Extract the (x, y) coordinate from the center of the cell holding the provided text.  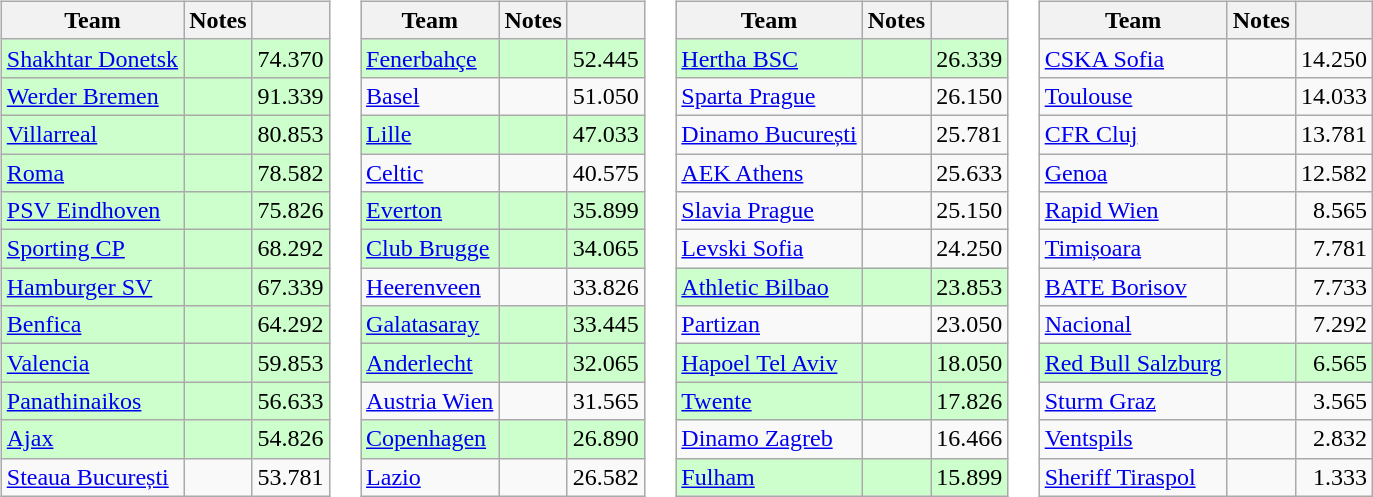
64.292 (290, 325)
78.582 (290, 173)
Toulouse (1133, 96)
26.339 (970, 58)
32.065 (606, 363)
25.781 (970, 134)
Anderlecht (430, 363)
26.890 (606, 439)
Athletic Bilbao (769, 287)
Dinamo Zagreb (769, 439)
23.050 (970, 325)
Ajax (92, 439)
1.333 (1334, 477)
7.292 (1334, 325)
52.445 (606, 58)
Valencia (92, 363)
Fenerbahçe (430, 58)
35.899 (606, 211)
Werder Bremen (92, 96)
Villarreal (92, 134)
Panathinaikos (92, 401)
53.781 (290, 477)
6.565 (1334, 363)
7.733 (1334, 287)
12.582 (1334, 173)
31.565 (606, 401)
80.853 (290, 134)
Roma (92, 173)
Hertha BSC (769, 58)
Rapid Wien (1133, 211)
Heerenveen (430, 287)
24.250 (970, 249)
Fulham (769, 477)
14.033 (1334, 96)
PSV Eindhoven (92, 211)
75.826 (290, 211)
25.633 (970, 173)
Galatasaray (430, 325)
Hapoel Tel Aviv (769, 363)
16.466 (970, 439)
13.781 (1334, 134)
7.781 (1334, 249)
Austria Wien (430, 401)
8.565 (1334, 211)
67.339 (290, 287)
AEK Athens (769, 173)
Twente (769, 401)
51.050 (606, 96)
Lazio (430, 477)
91.339 (290, 96)
Genoa (1133, 173)
59.853 (290, 363)
74.370 (290, 58)
Copenhagen (430, 439)
18.050 (970, 363)
25.150 (970, 211)
47.033 (606, 134)
Partizan (769, 325)
34.065 (606, 249)
Shakhtar Donetsk (92, 58)
Sparta Prague (769, 96)
Red Bull Salzburg (1133, 363)
CFR Cluj (1133, 134)
33.826 (606, 287)
40.575 (606, 173)
Levski Sofia (769, 249)
54.826 (290, 439)
26.582 (606, 477)
Everton (430, 211)
15.899 (970, 477)
26.150 (970, 96)
3.565 (1334, 401)
17.826 (970, 401)
Basel (430, 96)
Nacional (1133, 325)
Steaua București (92, 477)
56.633 (290, 401)
Celtic (430, 173)
Sturm Graz (1133, 401)
Sheriff Tiraspol (1133, 477)
Benfica (92, 325)
Sporting CP (92, 249)
Ventspils (1133, 439)
CSKA Sofia (1133, 58)
Club Brugge (430, 249)
BATE Borisov (1133, 287)
Hamburger SV (92, 287)
Slavia Prague (769, 211)
2.832 (1334, 439)
68.292 (290, 249)
Lille (430, 134)
23.853 (970, 287)
33.445 (606, 325)
Timișoara (1133, 249)
Dinamo București (769, 134)
14.250 (1334, 58)
